Extract the [X, Y] coordinate from the center of the cell holding the provided text.  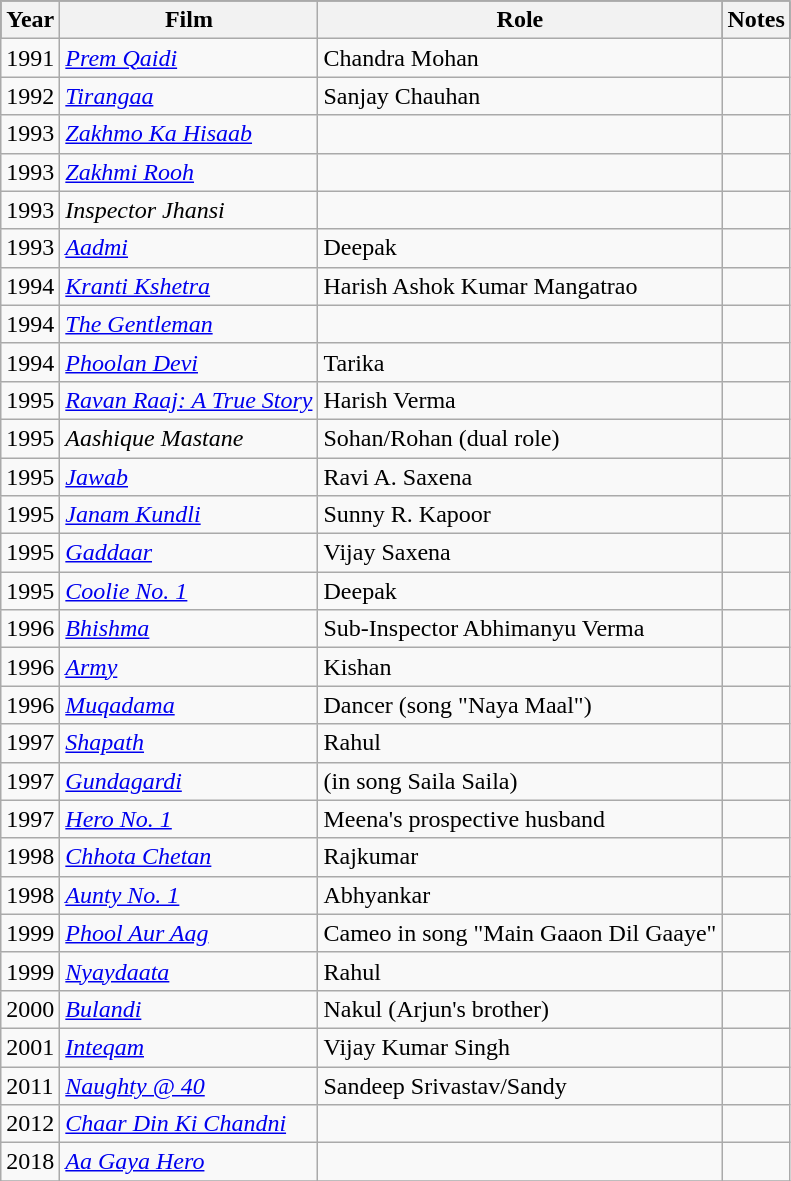
Muqadama [189, 705]
Jawab [189, 477]
1992 [30, 96]
Aadmi [189, 248]
Gundagardi [189, 781]
Inteqam [189, 1047]
Janam Kundli [189, 515]
Chhota Chetan [189, 857]
Kishan [520, 667]
Army [189, 667]
Aashique Mastane [189, 438]
Meena's prospective husband [520, 819]
Sanjay Chauhan [520, 96]
Bulandi [189, 1009]
Aa Gaya Hero [189, 1162]
Nyaydaata [189, 971]
Zakhmo Ka Hisaab [189, 134]
Gaddaar [189, 553]
Sohan/Rohan (dual role) [520, 438]
Tirangaa [189, 96]
Cameo in song "Main Gaaon Dil Gaaye" [520, 933]
Bhishma [189, 629]
Notes [756, 20]
Abhyankar [520, 895]
(in song Saila Saila) [520, 781]
2012 [30, 1124]
Role [520, 20]
Dancer (song "Naya Maal") [520, 705]
Phool Aur Aag [189, 933]
Film [189, 20]
Phoolan Devi [189, 362]
Kranti Kshetra [189, 286]
Vijay Saxena [520, 553]
Chaar Din Ki Chandni [189, 1124]
Vijay Kumar Singh [520, 1047]
Harish Ashok Kumar Mangatrao [520, 286]
1991 [30, 58]
Tarika [520, 362]
Coolie No. 1 [189, 591]
Hero No. 1 [189, 819]
Prem Qaidi [189, 58]
Ravan Raaj: A True Story [189, 400]
The Gentleman [189, 324]
Chandra Mohan [520, 58]
Nakul (Arjun's brother) [520, 1009]
Ravi A. Saxena [520, 477]
Shapath [189, 743]
Harish Verma [520, 400]
2011 [30, 1085]
Sub-Inspector Abhimanyu Verma [520, 629]
Rajkumar [520, 857]
Naughty @ 40 [189, 1085]
Sandeep Srivastav/Sandy [520, 1085]
Zakhmi Rooh [189, 172]
Year [30, 20]
2000 [30, 1009]
Inspector Jhansi [189, 210]
2018 [30, 1162]
2001 [30, 1047]
Aunty No. 1 [189, 895]
Sunny R. Kapoor [520, 515]
